Return the (x, y) coordinate for the center point of the cell that contains the specified text.  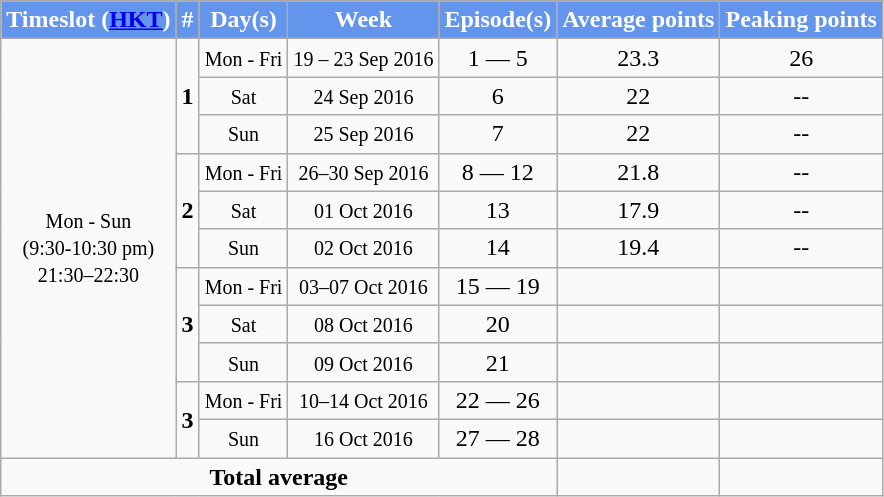
25 Sep 2016 (364, 134)
10–14 Oct 2016 (364, 400)
14 (498, 248)
13 (498, 210)
Day(s) (244, 20)
26 (801, 58)
1 — 5 (498, 58)
Timeslot (HKT) (88, 20)
20 (498, 324)
03–07 Oct 2016 (364, 286)
23.3 (638, 58)
Peaking points (801, 20)
21 (498, 362)
Total average (279, 477)
2 (188, 210)
09 Oct 2016 (364, 362)
08 Oct 2016 (364, 324)
7 (498, 134)
Mon - Sun(9:30-10:30 pm)21:30–22:30 (88, 248)
16 Oct 2016 (364, 438)
02 Oct 2016 (364, 248)
01 Oct 2016 (364, 210)
Average points (638, 20)
17.9 (638, 210)
19.4 (638, 248)
6 (498, 96)
Episode(s) (498, 20)
24 Sep 2016 (364, 96)
26–30 Sep 2016 (364, 172)
1 (188, 96)
Week (364, 20)
21.8 (638, 172)
8 — 12 (498, 172)
# (188, 20)
19 – 23 Sep 2016 (364, 58)
15 — 19 (498, 286)
22 — 26 (498, 400)
27 — 28 (498, 438)
